Capture the cell that displays the provided text and extract its (X, Y) central coordinate. 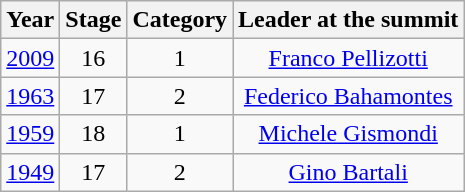
Leader at the summit (348, 20)
Michele Gismondi (348, 134)
18 (94, 134)
Franco Pellizotti (348, 58)
1959 (30, 134)
1949 (30, 172)
2009 (30, 58)
1963 (30, 96)
Gino Bartali (348, 172)
Stage (94, 20)
Year (30, 20)
Category (180, 20)
Federico Bahamontes (348, 96)
16 (94, 58)
